Capture the cell that displays the provided text and extract its (X, Y) central coordinate. 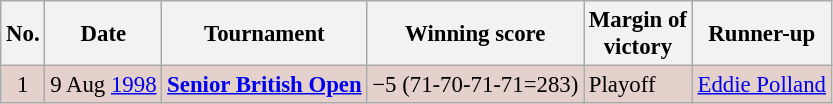
Date (104, 34)
Eddie Polland (762, 85)
Playoff (638, 85)
Senior British Open (264, 85)
Tournament (264, 34)
9 Aug 1998 (104, 85)
−5 (71-70-71-71=283) (476, 85)
Margin ofvictory (638, 34)
Winning score (476, 34)
1 (23, 85)
No. (23, 34)
Runner-up (762, 34)
